Capture the cell that displays the provided text and extract its (X, Y) central coordinate. 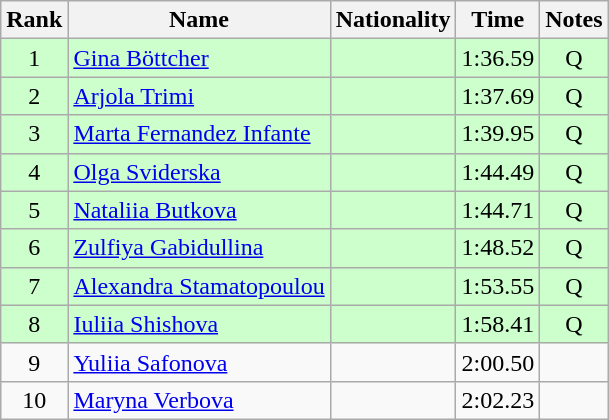
Zulfiya Gabidullina (199, 248)
1:37.69 (498, 96)
Time (498, 20)
Alexandra Stamatopoulou (199, 286)
10 (34, 400)
5 (34, 210)
2:00.50 (498, 362)
1:39.95 (498, 134)
Marta Fernandez Infante (199, 134)
Arjola Trimi (199, 96)
1:53.55 (498, 286)
2 (34, 96)
8 (34, 324)
4 (34, 172)
1:44.49 (498, 172)
Olga Sviderska (199, 172)
Yuliia Safonova (199, 362)
1:58.41 (498, 324)
Maryna Verbova (199, 400)
Name (199, 20)
Iuliia Shishova (199, 324)
1:48.52 (498, 248)
1 (34, 58)
2:02.23 (498, 400)
Nataliia Butkova (199, 210)
3 (34, 134)
6 (34, 248)
Rank (34, 20)
9 (34, 362)
7 (34, 286)
Gina Böttcher (199, 58)
1:36.59 (498, 58)
1:44.71 (498, 210)
Notes (574, 20)
Nationality (393, 20)
